Determine the (x, y) coordinate at the center of the cell enclosing the given text.  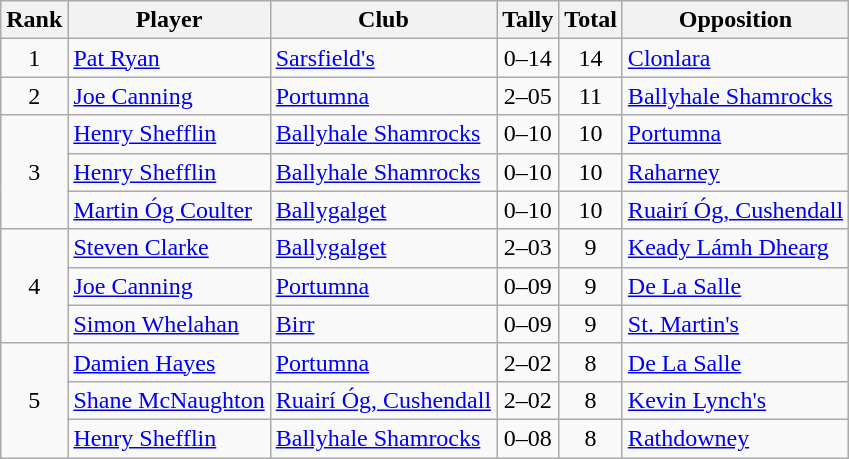
3 (34, 172)
Club (383, 20)
Sarsfield's (383, 58)
Birr (383, 324)
2–05 (528, 96)
Shane McNaughton (169, 400)
5 (34, 400)
Keady Lámh Dhearg (735, 248)
Rathdowney (735, 438)
Raharney (735, 172)
Pat Ryan (169, 58)
Total (591, 20)
0–08 (528, 438)
11 (591, 96)
2 (34, 96)
Player (169, 20)
Damien Hayes (169, 362)
Clonlara (735, 58)
Tally (528, 20)
14 (591, 58)
0–14 (528, 58)
St. Martin's (735, 324)
Rank (34, 20)
4 (34, 286)
Steven Clarke (169, 248)
Simon Whelahan (169, 324)
Martin Óg Coulter (169, 210)
2–03 (528, 248)
Opposition (735, 20)
1 (34, 58)
Kevin Lynch's (735, 400)
